Locate the cell with the specified text and output its [X, Y] center coordinate. 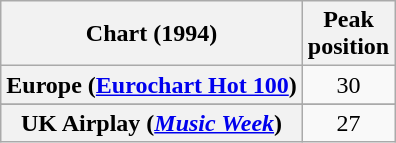
30 [348, 85]
Peak position [348, 34]
Europe (Eurochart Hot 100) [152, 85]
27 [348, 123]
Chart (1994) [152, 34]
UK Airplay (Music Week) [152, 123]
